Output the [x, y] coordinate of the center of the cell containing the given text.  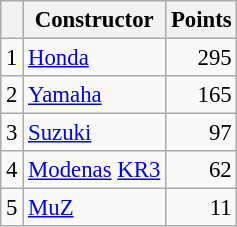
Yamaha [94, 95]
5 [12, 208]
MuZ [94, 208]
11 [202, 208]
295 [202, 58]
165 [202, 95]
2 [12, 95]
Points [202, 20]
62 [202, 170]
1 [12, 58]
Suzuki [94, 133]
Honda [94, 58]
Modenas KR3 [94, 170]
4 [12, 170]
97 [202, 133]
3 [12, 133]
Constructor [94, 20]
